Output the [X, Y] coordinate of the center of the cell containing the given text.  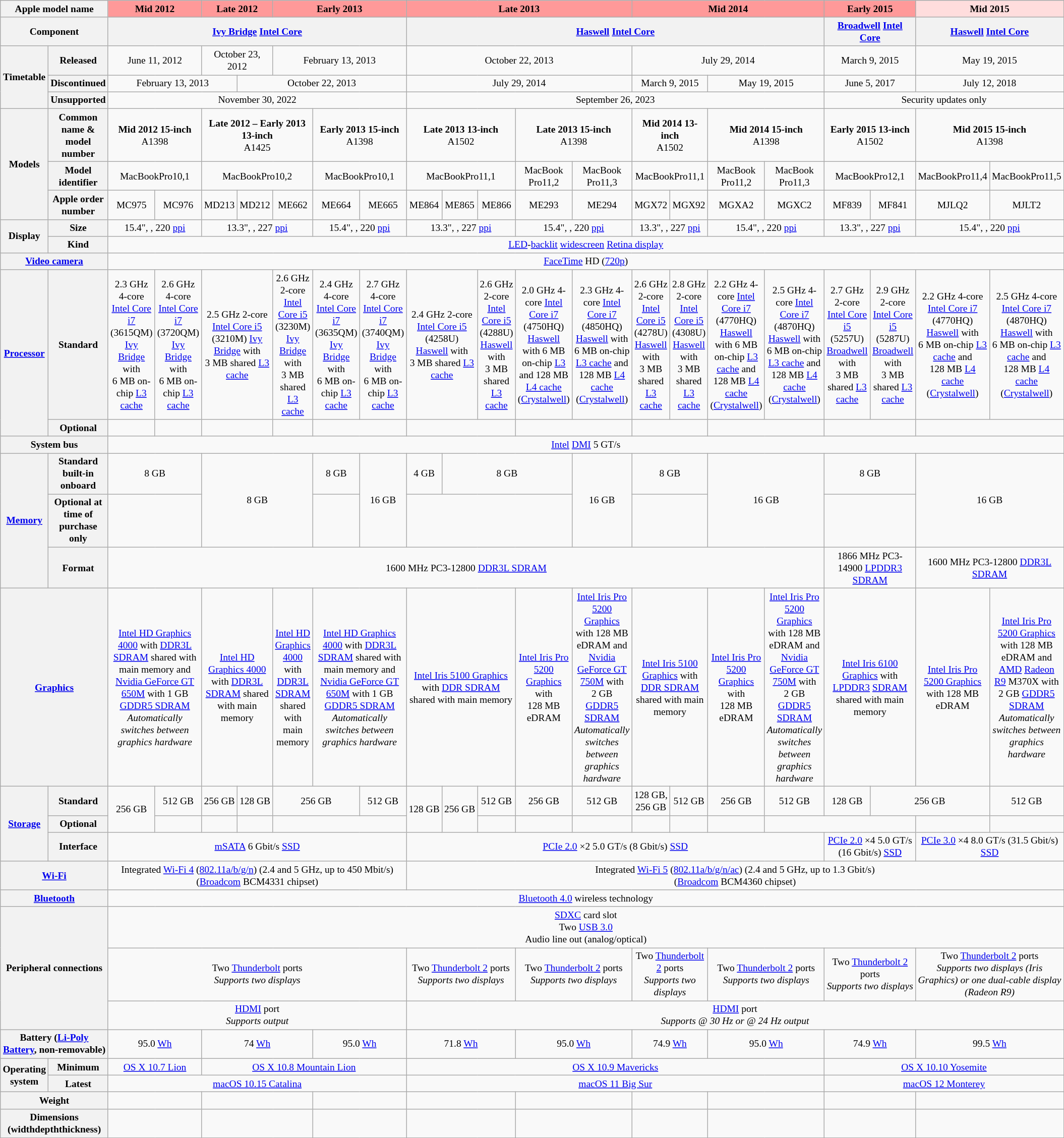
Weight [54, 1100]
HDMI portSupports @ 30 Hz or @ 24 Hz output [735, 1015]
macOS 12 Monterey [944, 1084]
MJLT2 [1027, 205]
2.6 GHz 2-core Intel Core i5 (4288U) Haswell with 3 MB shared L3 cache [496, 345]
2.7 GHz 2-core Intel Core i5 (5257U) Broadwell with 3 MB shared L3 cache [847, 345]
Memory [24, 521]
2.3 GHz 4-core Intel Core i7 (4850HQ) Haswell with 6 MB on-chip L3 cache and 128 MB L4 cache (Crystalwell) [602, 345]
Early 2013 15-inchA1398 [359, 135]
Integrated Wi-Fi 5 (802.11a/b/g/n/ac) (2.4 and 5 GHz, up to 1.3 Gbit/s)(Broadcom BCM4360 chipset) [735, 875]
Late 2013 15-inchA1398 [574, 135]
June 5, 2017 [870, 84]
MacBookPro11,5 [1027, 175]
2.4 GHz 2-core Intel Core i5 (4258U) Haswell with 3 MB shared L3 cache [442, 345]
Operating system [24, 1075]
OS X 10.7 Lion [154, 1067]
Graphics [54, 688]
Storage [24, 824]
OS X 10.9 Mavericks [615, 1067]
Battery (Li-Poly Battery, non-removable) [54, 1044]
2.9 GHz 2-core Intel Core i5 (5287U) Broadwell with 3 MB shared L3 cache [893, 345]
June 11, 2012 [154, 61]
SDXC card slotTwo USB 3.0Audio line out (analog/optical) [586, 927]
Late 2012 [237, 9]
Mid 2015 [989, 9]
128 GB, 256 GB [651, 801]
MF839 [847, 205]
99.5 Wh [989, 1044]
July 12, 2018 [989, 84]
Apple order number [79, 205]
System bus [54, 445]
Mid 2015 15-inchA1398 [989, 135]
Processor [24, 353]
2.8 GHz 2-core Intel Core i5 (4308U) Haswell with 3 MB shared L3 cache [689, 345]
2.7 GHz 4-core Intel Core i7 (3740QM) Ivy Bridge with 6 MB on-chip L3 cache [383, 345]
ME865 [459, 205]
Video camera [54, 261]
Two Thunderbolt portsSupports two displays [257, 974]
Size [79, 228]
Standard built-in onboard [79, 474]
MacBookPro12,1 [870, 175]
MF841 [893, 205]
2.4 GHz 4-core Intel Core i7 (3635QM) Ivy Bridge with 6 MB on-chip L3 cache [336, 345]
macOS 11 Big Sur [615, 1084]
Late 2013 [519, 9]
2.0 GHz 4-core Intel Core i7 (4750HQ) Haswell with 6 MB on-chip L3 and 128 MB L4 cache (Crystalwell) [544, 345]
Released [79, 61]
74 Wh [257, 1044]
71.8 Wh [461, 1044]
ME864 [424, 205]
OS X 10.8 Mountain Lion [304, 1067]
Early 2015 [870, 9]
ME664 [336, 205]
Timetable [24, 77]
Unsupported [79, 100]
Late 2013 13-inchA1502 [461, 135]
MacBookPro11,4 [953, 175]
HDMI portSupports output [257, 1015]
Mid 2014 [728, 9]
MC976 [179, 205]
ME294 [602, 205]
2.5 GHz 2-core Intel Core i5 (3210M) Ivy Bridge with 3 MB shared L3 cache [237, 345]
LED-backlit widescreen Retina display [586, 244]
MD213 [219, 205]
mSATA 6 Gbit/s SSD [257, 846]
Mid 2012 [154, 9]
PCIe 2.0 ×2 5.0 GT/s (8 Gbit/s) SSD [615, 846]
Format [79, 568]
FaceTime HD (720p) [586, 261]
PCIe 2.0 ×4 5.0 GT/s (16 Gbit/s) SSD [870, 846]
Early 2013 [340, 9]
MGX72 [651, 205]
Discontinued [79, 84]
Kind [79, 244]
MGXA2 [736, 205]
Bluetooth 4.0 wireless technology [586, 899]
1866 MHz PC3-14900 LPDDR3 SDRAM [870, 568]
ME662 [293, 205]
2.6 GHz 2-core Intel Core i5 (3230M) Ivy Bridge with 3 MB shared L3 cache [293, 345]
Late 2012 – Early 2013 13-inchA1425 [257, 135]
Early 2015 13-inchA1502 [870, 135]
Component [54, 31]
Intel Iris Pro 5200 Graphics with 128 MB eDRAM and AMD Radeon R9 M370X with 2 GB GDDR5 SDRAMAutomatically switches between graphics hardware [1027, 688]
macOS 10.15 Catalina [257, 1084]
Model identifier [79, 175]
Mid 2014 15-inchA1398 [766, 135]
Minimum [79, 1067]
Peripheral connections [54, 968]
Apple model name [54, 9]
Interface [79, 846]
MacBookPro10,2 [257, 175]
ME293 [544, 205]
Intel DMI 5 GT/s [586, 445]
Models [24, 164]
2.6 GHz 4-core Intel Core i7 (3720QM) Ivy Bridge with 6 MB on-chip L3 cache [179, 345]
Bluetooth [54, 899]
Mid 2014 13-inchA1502 [670, 135]
ME665 [383, 205]
Wi-Fi [54, 875]
November 30, 2022 [257, 100]
PCIe 3.0 ×4 8.0 GT/s (31.5 Gbit/s) SSD [989, 846]
MD212 [255, 205]
MC975 [131, 205]
Optional at time of purchase only [79, 520]
Display [24, 236]
Broadwell Intel Core [870, 31]
Latest [79, 1084]
OS X 10.10 Yosemite [944, 1067]
4 GB [424, 474]
September 26, 2023 [615, 100]
2.6 GHz 2-core Intel Core i5 (4278U) Haswell with 3 MB shared L3 cache [651, 345]
Dimensions (widthdepththickness) [54, 1123]
Common name & model number [79, 135]
Ivy Bridge Intel Core [257, 31]
October 23, 2012 [237, 61]
MGXC2 [795, 205]
Intel Iris 6100 Graphics with LPDDR3 SDRAM shared with main memory [870, 688]
MGX92 [689, 205]
Two Thunderbolt 2 portsSupports two displays (Iris Graphics) or one dual-cable display (Radeon R9) [989, 974]
Security updates only [944, 100]
MJLQ2 [953, 205]
2.3 GHz 4-core Intel Core i7 (3615QM) Ivy Bridge with 6 MB on-chip L3 cache [131, 345]
Integrated Wi-Fi 4 (802.11a/b/g/n) (2.4 and 5 GHz, up to 450 Mbit/s)(Broadcom BCM4331 chipset) [257, 875]
ME866 [496, 205]
Mid 2012 15-inchA1398 [154, 135]
